Return [X, Y] of the center of cell containing provided text 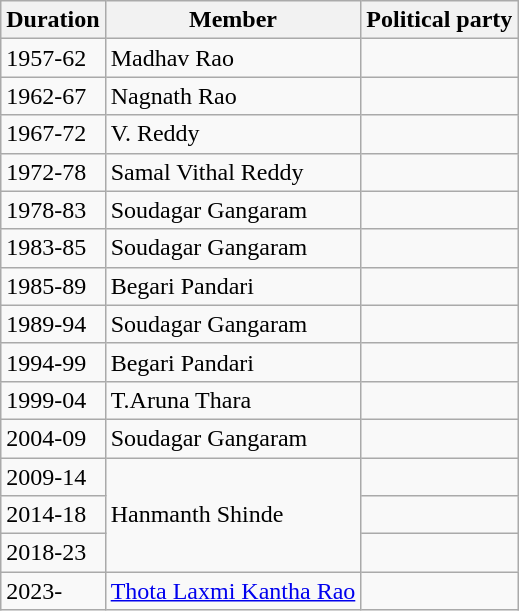
V. Reddy [233, 134]
2009-14 [53, 477]
Thota Laxmi Kantha Rao [233, 591]
1972-78 [53, 172]
1978-83 [53, 210]
1962-67 [53, 96]
Political party [440, 20]
T.Aruna Thara [233, 400]
Member [233, 20]
2023- [53, 591]
1967-72 [53, 134]
2004-09 [53, 438]
1983-85 [53, 248]
Nagnath Rao [233, 96]
1989-94 [53, 324]
Madhav Rao [233, 58]
2018-23 [53, 553]
1994-99 [53, 362]
2014-18 [53, 515]
Hanmanth Shinde [233, 515]
Samal Vithal Reddy [233, 172]
1985-89 [53, 286]
1999-04 [53, 400]
Duration [53, 20]
1957-62 [53, 58]
